Locate the cell with the specified text and output its [x, y] center coordinate. 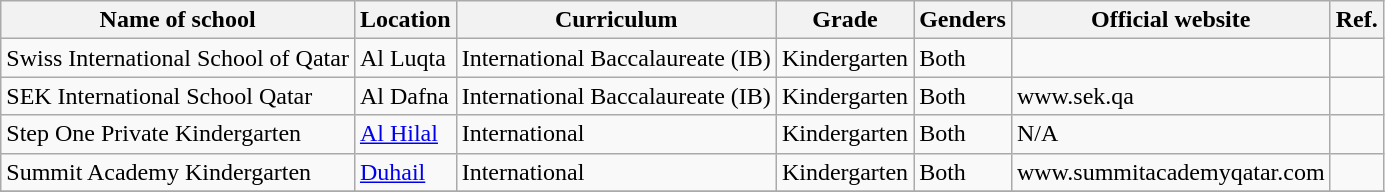
Al Luqta [405, 58]
www.sek.qa [1170, 96]
Al Hilal [405, 134]
Ref. [1356, 20]
Grade [844, 20]
Step One Private Kindergarten [178, 134]
www.summitacademyqatar.com [1170, 172]
Curriculum [616, 20]
Al Dafna [405, 96]
Swiss International School of Qatar [178, 58]
Name of school [178, 20]
SEK International School Qatar [178, 96]
Location [405, 20]
Genders [963, 20]
Summit Academy Kindergarten [178, 172]
N/A [1170, 134]
Official website [1170, 20]
Duhail [405, 172]
